Extract the [X, Y] coordinate from the center of the cell holding the provided text.  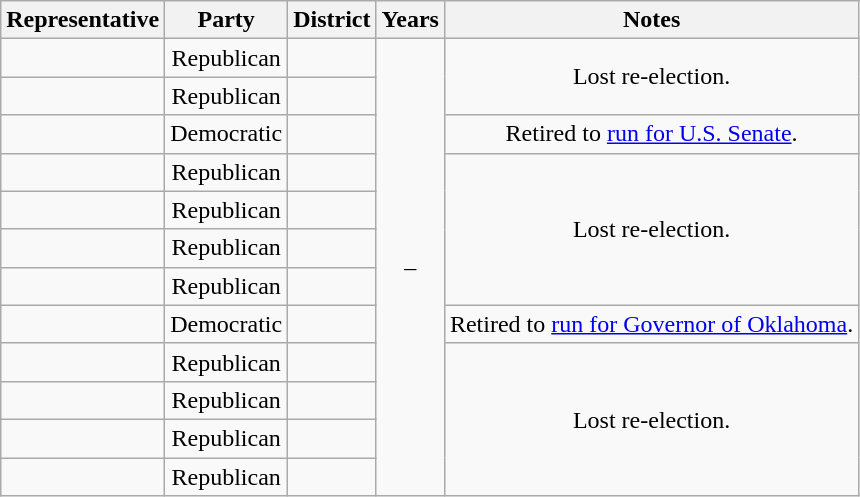
Retired to run for U.S. Senate. [651, 134]
Retired to run for Governor of Oklahoma. [651, 324]
Party [226, 20]
Notes [651, 20]
Representative [83, 20]
Years [410, 20]
– [410, 268]
District [332, 20]
